Detect which cell encompasses the target text, then output its (x, y) center coordinate. 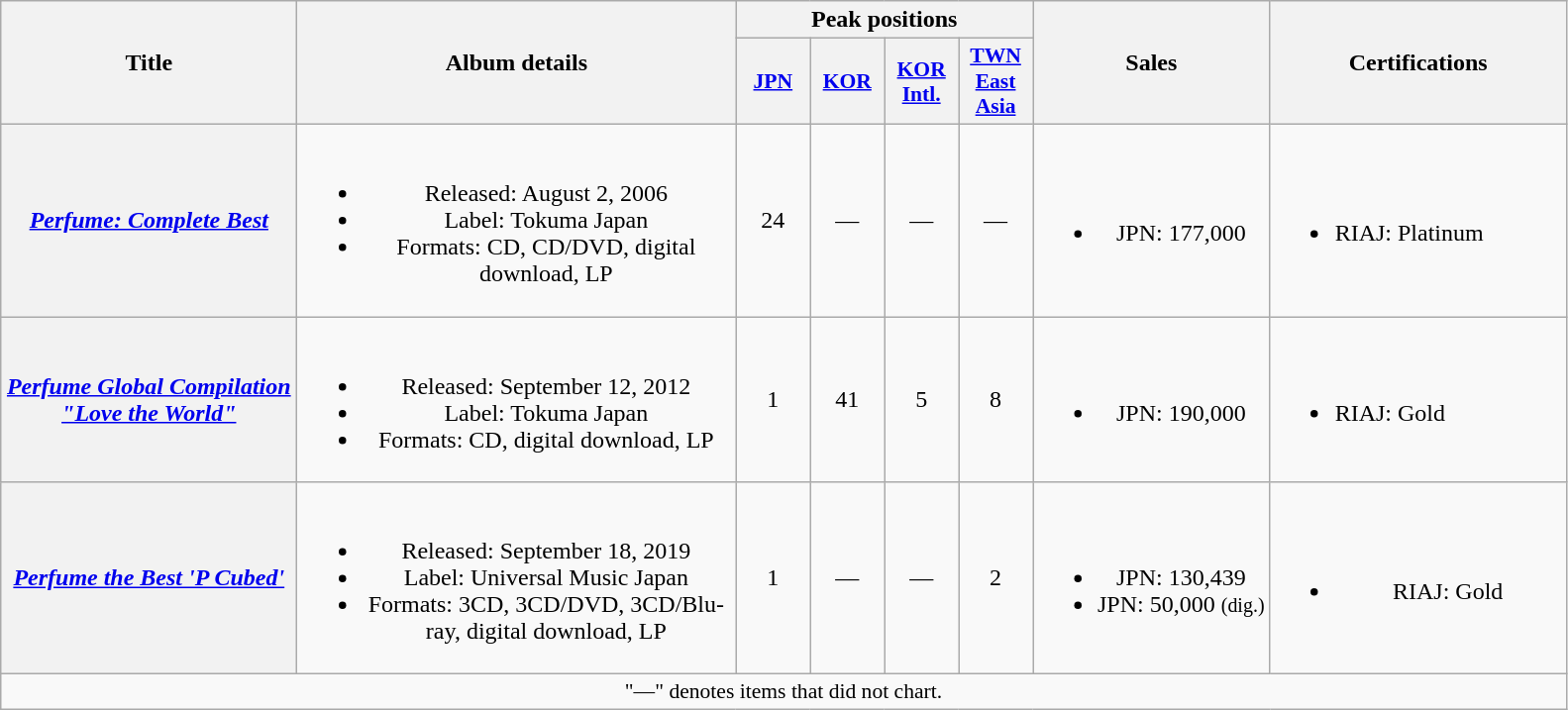
JPN: 190,000 (1151, 400)
2 (996, 578)
41 (848, 400)
24 (773, 220)
KOR Intl. (921, 81)
Title (149, 63)
5 (921, 400)
Released: September 12, 2012 Label: Tokuma JapanFormats: CD, digital download, LP (517, 400)
KOR (848, 81)
Perfume the Best 'P Cubed' (149, 578)
RIAJ: Platinum (1418, 220)
Perfume: Complete Best (149, 220)
Peak positions (885, 20)
Released: September 18, 2019 Label: Universal Music JapanFormats: 3CD, 3CD/DVD, 3CD/Blu-ray, digital download, LP (517, 578)
"—" denotes items that did not chart. (784, 692)
8 (996, 400)
Perfume Global Compilation "Love the World" (149, 400)
Certifications (1418, 63)
JPN: 130,439JPN: 50,000 (dig.) (1151, 578)
JPN: 177,000 (1151, 220)
TWN East Asia (996, 81)
Released: August 2, 2006 Label: Tokuma JapanFormats: CD, CD/DVD, digital download, LP (517, 220)
JPN (773, 81)
Sales (1151, 63)
Album details (517, 63)
